Return (x, y) of the center of cell containing provided text 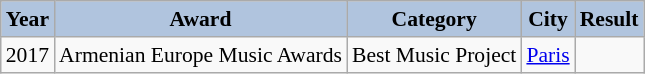
Year (28, 19)
City (548, 19)
Result (610, 19)
Award (200, 19)
Category (434, 19)
Armenian Europe Music Awards (200, 55)
Best Music Project (434, 55)
Paris (548, 55)
2017 (28, 55)
